Identify which cell holds the provided text, then report its [X, Y] central coordinate. 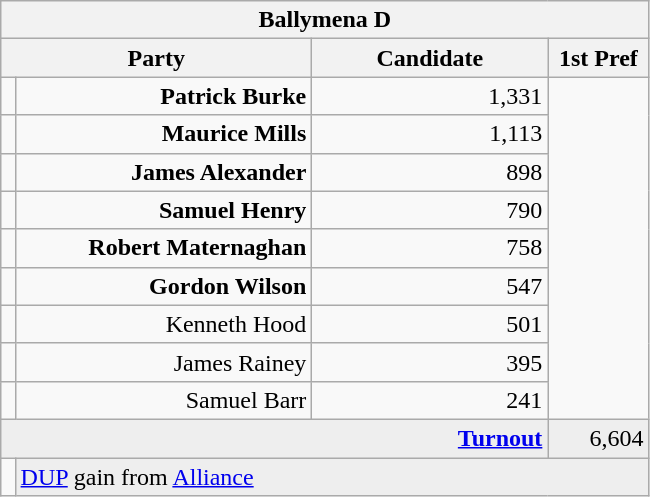
Kenneth Hood [164, 324]
Samuel Henry [164, 210]
DUP gain from Alliance [332, 477]
1st Pref [598, 58]
758 [430, 248]
241 [430, 400]
395 [430, 362]
Robert Maternaghan [164, 248]
Gordon Wilson [164, 286]
501 [430, 324]
898 [430, 172]
Maurice Mills [164, 134]
547 [430, 286]
6,604 [598, 438]
Samuel Barr [164, 400]
1,331 [430, 96]
790 [430, 210]
Ballymena D [325, 20]
James Alexander [164, 172]
Candidate [430, 58]
Patrick Burke [164, 96]
Turnout [274, 438]
1,113 [430, 134]
Party [156, 58]
James Rainey [164, 362]
